Search for the cell housing the specified text and yield its (X, Y) center coordinate. 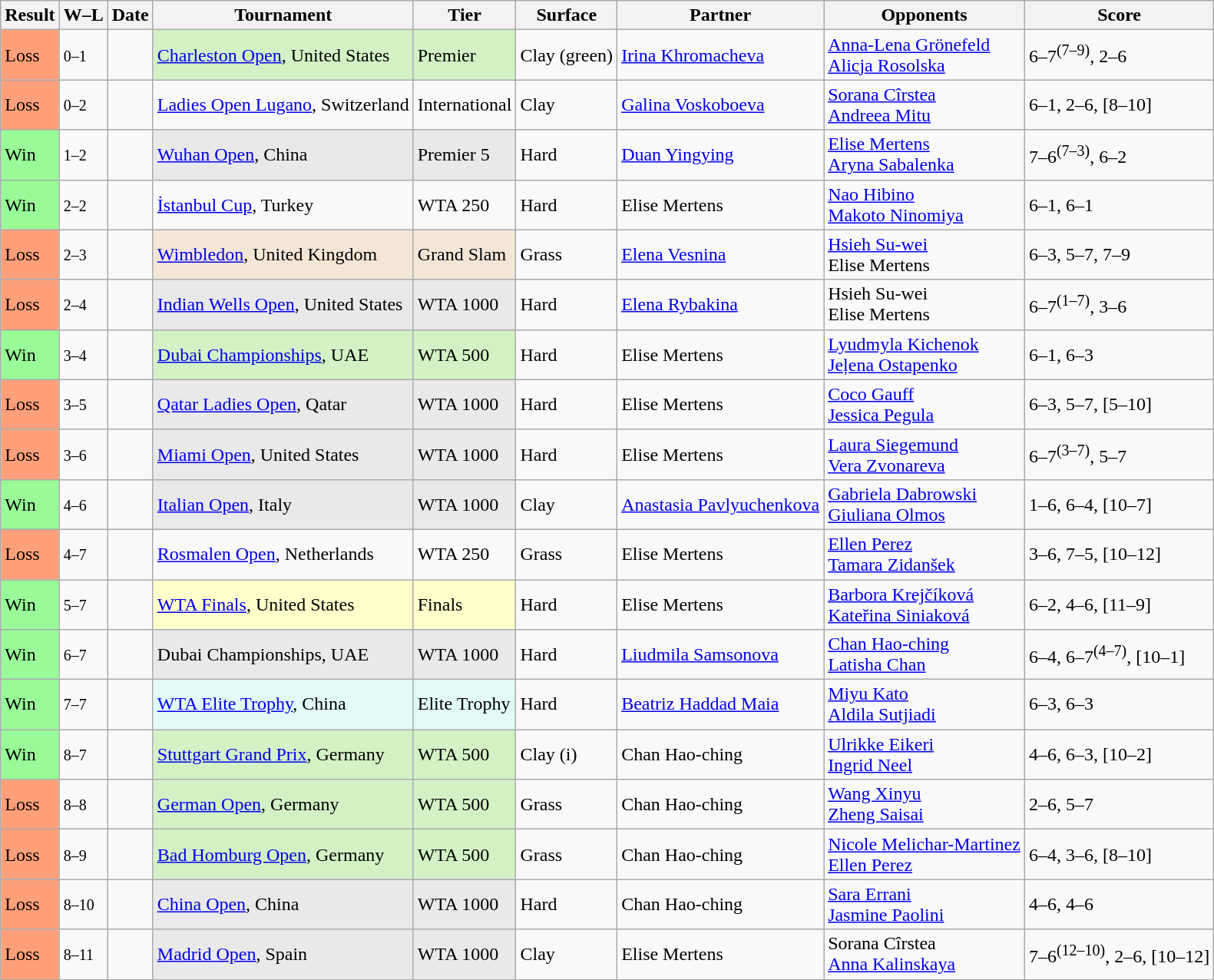
Anastasia Pavlyuchenkova (720, 504)
Sorana Cîrstea Anna Kalinskaya (925, 954)
Coco Gauff Jessica Pegula (925, 404)
0–2 (83, 104)
W–L (83, 15)
4–6 (83, 504)
Result (30, 15)
6–7(7–9), 2–6 (1119, 55)
8–10 (83, 905)
Sorana Cîrstea Andreea Mitu (925, 104)
Galina Voskoboeva (720, 104)
2–3 (83, 255)
Barbora Krejčíková Kateřina Siniaková (925, 604)
Ellen Perez Tamara Zidanšek (925, 555)
8–11 (83, 954)
6–4, 3–6, [8–10] (1119, 854)
Indian Wells Open, United States (283, 304)
8–7 (83, 754)
7–7 (83, 705)
Grand Slam (465, 255)
Stuttgart Grand Prix, Germany (283, 754)
Qatar Ladies Open, Qatar (283, 404)
5–7 (83, 604)
6–4, 6–7(4–7), [10–1] (1119, 654)
6–3, 5–7, 7–9 (1119, 255)
Wuhan Open, China (283, 155)
International (465, 104)
Irina Khromacheva (720, 55)
Nicole Melichar-Martinez Ellen Perez (925, 854)
6–7(3–7), 5–7 (1119, 455)
1–2 (83, 155)
Premier (465, 55)
4–7 (83, 555)
Opponents (925, 15)
3–5 (83, 404)
6–2, 4–6, [11–9] (1119, 604)
Ladies Open Lugano, Switzerland (283, 104)
Elena Vesnina (720, 255)
Clay (green) (567, 55)
7–6(7–3), 6–2 (1119, 155)
Chan Hao-ching Latisha Chan (925, 654)
Wimbledon, United Kingdom (283, 255)
Laura Siegemund Vera Zvonareva (925, 455)
Premier 5 (465, 155)
Duan Yingying (720, 155)
4–6, 6–3, [10–2] (1119, 754)
Rosmalen Open, Netherlands (283, 555)
German Open, Germany (283, 805)
3–6 (83, 455)
8–9 (83, 854)
3–6, 7–5, [10–12] (1119, 555)
Elise Mertens Aryna Sabalenka (925, 155)
6–1, 2–6, [8–10] (1119, 104)
Date (131, 15)
2–6, 5–7 (1119, 805)
6–3, 6–3 (1119, 705)
Clay (i) (567, 754)
Liudmila Samsonova (720, 654)
2–4 (83, 304)
Elite Trophy (465, 705)
Sara Errani Jasmine Paolini (925, 905)
Charleston Open, United States (283, 55)
Wang Xinyu Zheng Saisai (925, 805)
Surface (567, 15)
4–6, 4–6 (1119, 905)
Bad Homburg Open, Germany (283, 854)
6–1, 6–1 (1119, 204)
Italian Open, Italy (283, 504)
6–7 (83, 654)
0–1 (83, 55)
Beatriz Haddad Maia (720, 705)
2–2 (83, 204)
Nao Hibino Makoto Ninomiya (925, 204)
Partner (720, 15)
Lyudmyla Kichenok Jeļena Ostapenko (925, 355)
1–6, 6–4, [10–7] (1119, 504)
China Open, China (283, 905)
Elena Rybakina (720, 304)
Score (1119, 15)
6–1, 6–3 (1119, 355)
7–6(12–10), 2–6, [10–12] (1119, 954)
Miyu Kato Aldila Sutjiadi (925, 705)
Finals (465, 604)
Anna-Lena Grönefeld Alicja Rosolska (925, 55)
3–4 (83, 355)
Ulrikke Eikeri Ingrid Neel (925, 754)
Madrid Open, Spain (283, 954)
8–8 (83, 805)
Tournament (283, 15)
WTA Elite Trophy, China (283, 705)
6–3, 5–7, [5–10] (1119, 404)
Miami Open, United States (283, 455)
6–7(1–7), 3–6 (1119, 304)
Gabriela Dabrowski Giuliana Olmos (925, 504)
Tier (465, 15)
WTA Finals, United States (283, 604)
İstanbul Cup, Turkey (283, 204)
